Extract the (X, Y) coordinate from the center of the cell holding the provided text.  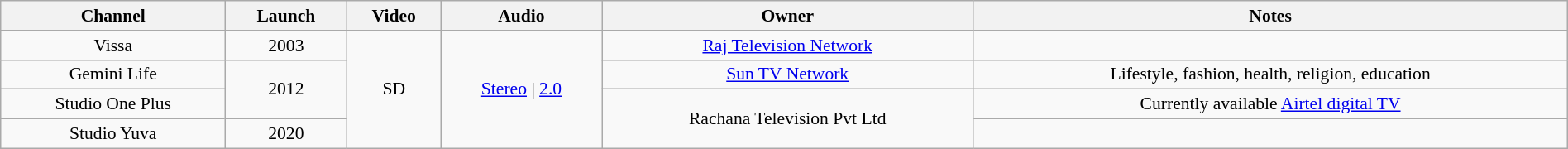
Stereo | 2.0 (521, 89)
Lifestyle, fashion, health, religion, education (1270, 74)
Video (394, 16)
Channel (113, 16)
Gemini Life (113, 74)
Notes (1270, 16)
Audio (521, 16)
Launch (286, 16)
SD (394, 89)
2020 (286, 134)
2012 (286, 89)
Raj Television Network (787, 46)
Vissa (113, 46)
Currently available Airtel digital TV (1270, 104)
Studio Yuva (113, 134)
2003 (286, 46)
Owner (787, 16)
Rachana Television Pvt Ltd (787, 119)
Studio One Plus (113, 104)
Sun TV Network (787, 74)
